Return [x, y] of the center of cell containing provided text 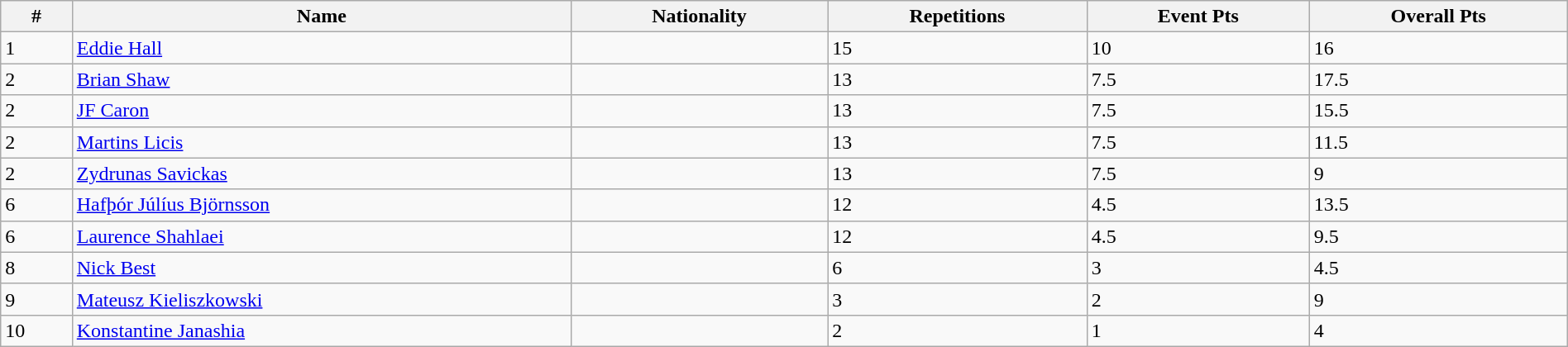
Nick Best [321, 268]
JF Caron [321, 111]
Repetitions [958, 17]
4 [1438, 330]
Zydrunas Savickas [321, 173]
# [36, 17]
Laurence Shahlaei [321, 236]
16 [1438, 48]
17.5 [1438, 79]
15 [958, 48]
15.5 [1438, 111]
Brian Shaw [321, 79]
Martins Licis [321, 142]
Name [321, 17]
Event Pts [1198, 17]
Konstantine Janashia [321, 330]
Hafþór Júlíus Björnsson [321, 205]
9.5 [1438, 236]
11.5 [1438, 142]
13.5 [1438, 205]
Overall Pts [1438, 17]
8 [36, 268]
Nationality [699, 17]
Mateusz Kieliszkowski [321, 299]
Eddie Hall [321, 48]
